Scan for the cell matching the given text and deliver its [X, Y] coordinate at center. 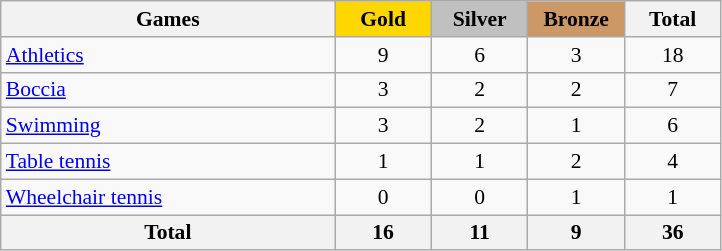
Bronze [576, 19]
Athletics [168, 55]
4 [672, 162]
Swimming [168, 126]
Wheelchair tennis [168, 197]
18 [672, 55]
16 [384, 233]
36 [672, 233]
11 [480, 233]
Silver [480, 19]
Table tennis [168, 162]
7 [672, 90]
Gold [384, 19]
Boccia [168, 90]
Games [168, 19]
